Locate the cell with the specified text and output its [x, y] center coordinate. 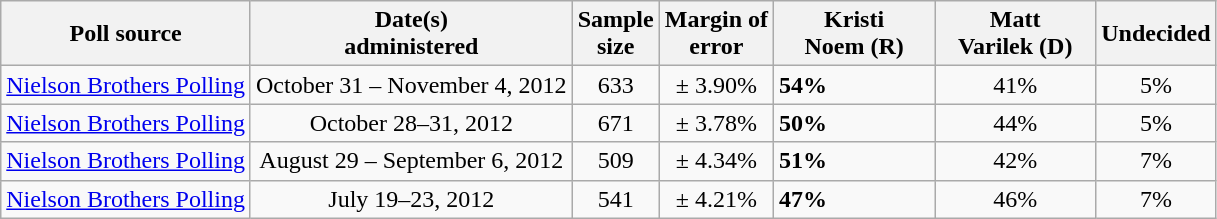
Poll source [126, 34]
MattVarilek (D) [1016, 34]
50% [854, 123]
July 19–23, 2012 [411, 199]
Date(s)administered [411, 34]
± 3.90% [716, 85]
August 29 – September 6, 2012 [411, 161]
51% [854, 161]
Undecided [1156, 34]
KristiNoem (R) [854, 34]
Margin oferror [716, 34]
± 3.78% [716, 123]
47% [854, 199]
October 28–31, 2012 [411, 123]
54% [854, 85]
± 4.21% [716, 199]
46% [1016, 199]
Samplesize [616, 34]
671 [616, 123]
± 4.34% [716, 161]
44% [1016, 123]
541 [616, 199]
41% [1016, 85]
633 [616, 85]
509 [616, 161]
October 31 – November 4, 2012 [411, 85]
42% [1016, 161]
